Return (X, Y) of the center of cell containing provided text 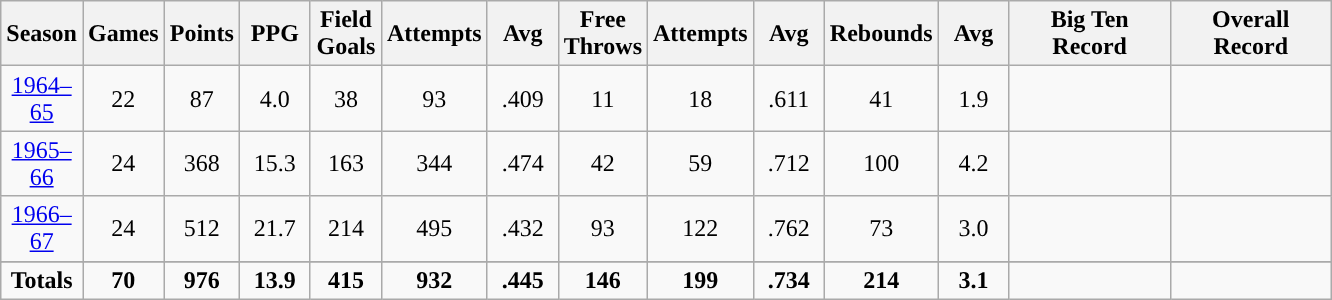
100 (881, 164)
59 (701, 164)
.445 (522, 280)
1966–67 (42, 228)
146 (602, 280)
21.7 (274, 228)
.734 (788, 280)
512 (202, 228)
.409 (522, 98)
18 (701, 98)
Overall Record (1250, 34)
Field Goals (346, 34)
932 (434, 280)
15.3 (274, 164)
976 (202, 280)
Points (202, 34)
.432 (522, 228)
22 (123, 98)
3.1 (974, 280)
.712 (788, 164)
122 (701, 228)
163 (346, 164)
.762 (788, 228)
70 (123, 280)
Rebounds (881, 34)
87 (202, 98)
1.9 (974, 98)
41 (881, 98)
Free Throws (602, 34)
199 (701, 280)
3.0 (974, 228)
Totals (42, 280)
.611 (788, 98)
11 (602, 98)
Season (42, 34)
1965–66 (42, 164)
13.9 (274, 280)
1964–65 (42, 98)
42 (602, 164)
344 (434, 164)
PPG (274, 34)
368 (202, 164)
.474 (522, 164)
73 (881, 228)
495 (434, 228)
Big Ten Record (1090, 34)
415 (346, 280)
Games (123, 34)
4.2 (974, 164)
38 (346, 98)
4.0 (274, 98)
